Capture the cell that displays the provided text and extract its [X, Y] central coordinate. 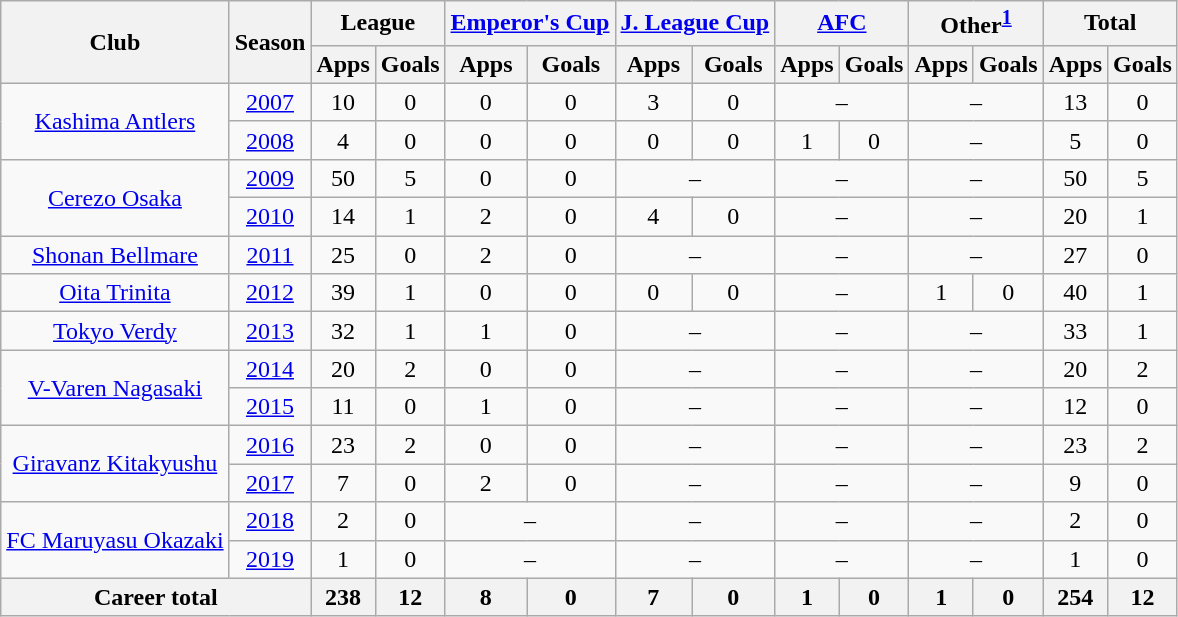
Tokyo Verdy [115, 331]
33 [1075, 331]
Career total [156, 597]
32 [343, 331]
Emperor's Cup [530, 24]
J. League Cup [695, 24]
Other1 [976, 24]
254 [1075, 597]
Shonan Bellmare [115, 255]
Club [115, 42]
2019 [270, 559]
2011 [270, 255]
Cerezo Osaka [115, 197]
11 [343, 407]
Total [1110, 24]
2010 [270, 217]
9 [1075, 483]
2012 [270, 293]
2016 [270, 445]
2009 [270, 178]
Kashima Antlers [115, 121]
League [378, 24]
238 [343, 597]
8 [486, 597]
Season [270, 42]
V-Varen Nagasaki [115, 388]
Giravanz Kitakyushu [115, 464]
14 [343, 217]
40 [1075, 293]
10 [343, 102]
2007 [270, 102]
2008 [270, 140]
2013 [270, 331]
39 [343, 293]
2018 [270, 521]
AFC [842, 24]
2014 [270, 369]
2017 [270, 483]
Oita Trinita [115, 293]
13 [1075, 102]
FC Maruyasu Okazaki [115, 540]
27 [1075, 255]
2015 [270, 407]
3 [654, 102]
25 [343, 255]
